Return [x, y] of the center of cell containing provided text 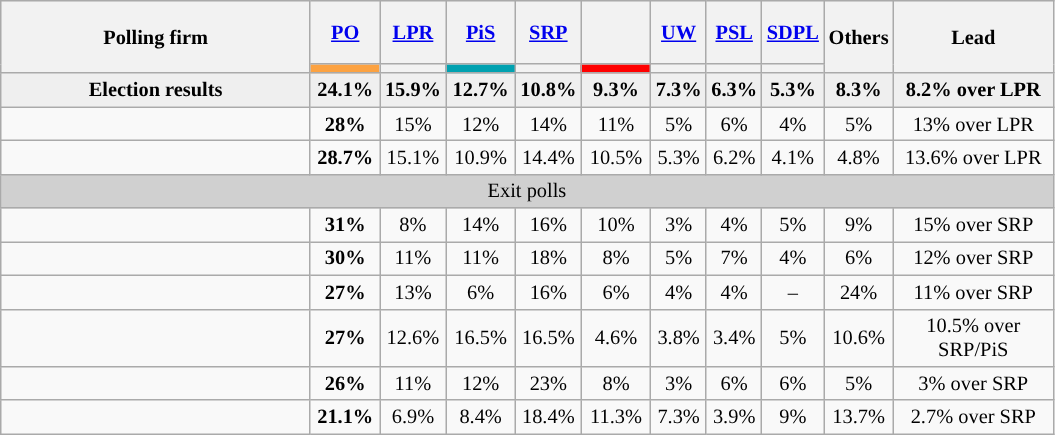
11% over SRP [973, 292]
12.7% [481, 90]
3% over SRP [973, 383]
12.6% [413, 338]
11.3% [616, 417]
10.5% over SRP/PiS [973, 338]
15.1% [413, 157]
10.9% [481, 157]
14.4% [548, 157]
6.2% [734, 157]
24.1% [345, 90]
6.9% [413, 417]
PSL [734, 32]
Election results [156, 90]
9.3% [616, 90]
4.1% [793, 157]
8.4% [481, 417]
13.6% over LPR [973, 157]
15% [413, 124]
18.4% [548, 417]
– [793, 292]
3.8% [679, 338]
31% [345, 225]
15% over SRP [973, 225]
28% [345, 124]
Polling firm [156, 36]
SDPL [793, 32]
2.7% over SRP [973, 417]
Lead [973, 36]
3.4% [734, 338]
Exit polls [527, 191]
13% over LPR [973, 124]
3.9% [734, 417]
30% [345, 258]
28.7% [345, 157]
4.6% [616, 338]
UW [679, 32]
PiS [481, 32]
10% [616, 225]
21.1% [345, 417]
15.9% [413, 90]
10.6% [859, 338]
Others [859, 36]
23% [548, 383]
SRP [548, 32]
4.8% [859, 157]
10.8% [548, 90]
PO [345, 32]
8.3% [859, 90]
LPR [413, 32]
13.7% [859, 417]
6.3% [734, 90]
26% [345, 383]
10.5% [616, 157]
7% [734, 258]
13% [413, 292]
8.2% over LPR [973, 90]
18% [548, 258]
12% over SRP [973, 258]
24% [859, 292]
